Extract the (X, Y) coordinate from the center of the cell holding the provided text.  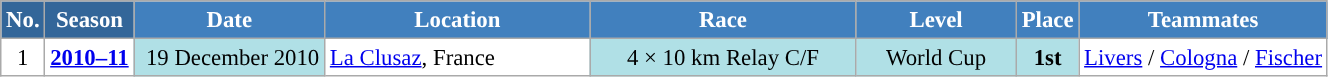
4 × 10 km Relay C/F (723, 58)
No. (23, 20)
La Clusaz, France (458, 58)
Season (90, 20)
Date (230, 20)
World Cup (936, 58)
Livers / Cologna / Fischer (1204, 58)
Location (458, 20)
2010–11 (90, 58)
1 (23, 58)
19 December 2010 (230, 58)
Place (1047, 20)
1st (1047, 58)
Teammates (1204, 20)
Level (936, 20)
Race (723, 20)
